Locate the cell with the specified text and output its (x, y) center coordinate. 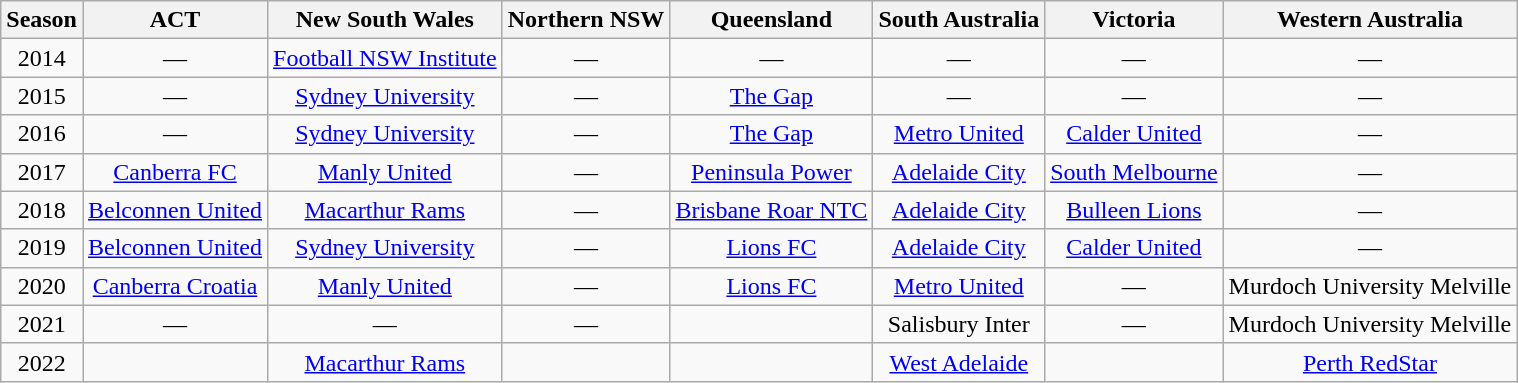
Northern NSW (586, 20)
2016 (42, 134)
Western Australia (1370, 20)
Salisbury Inter (959, 324)
Football NSW Institute (386, 58)
Perth RedStar (1370, 362)
2020 (42, 286)
Brisbane Roar NTC (772, 210)
2019 (42, 248)
2022 (42, 362)
Queensland (772, 20)
2021 (42, 324)
Season (42, 20)
Canberra Croatia (174, 286)
Peninsula Power (772, 172)
2015 (42, 96)
South Melbourne (1134, 172)
2018 (42, 210)
New South Wales (386, 20)
ACT (174, 20)
Victoria (1134, 20)
2014 (42, 58)
Bulleen Lions (1134, 210)
West Adelaide (959, 362)
Canberra FC (174, 172)
South Australia (959, 20)
2017 (42, 172)
